For the text-containing cell, return its midpoint in (X, Y) coordinate format. 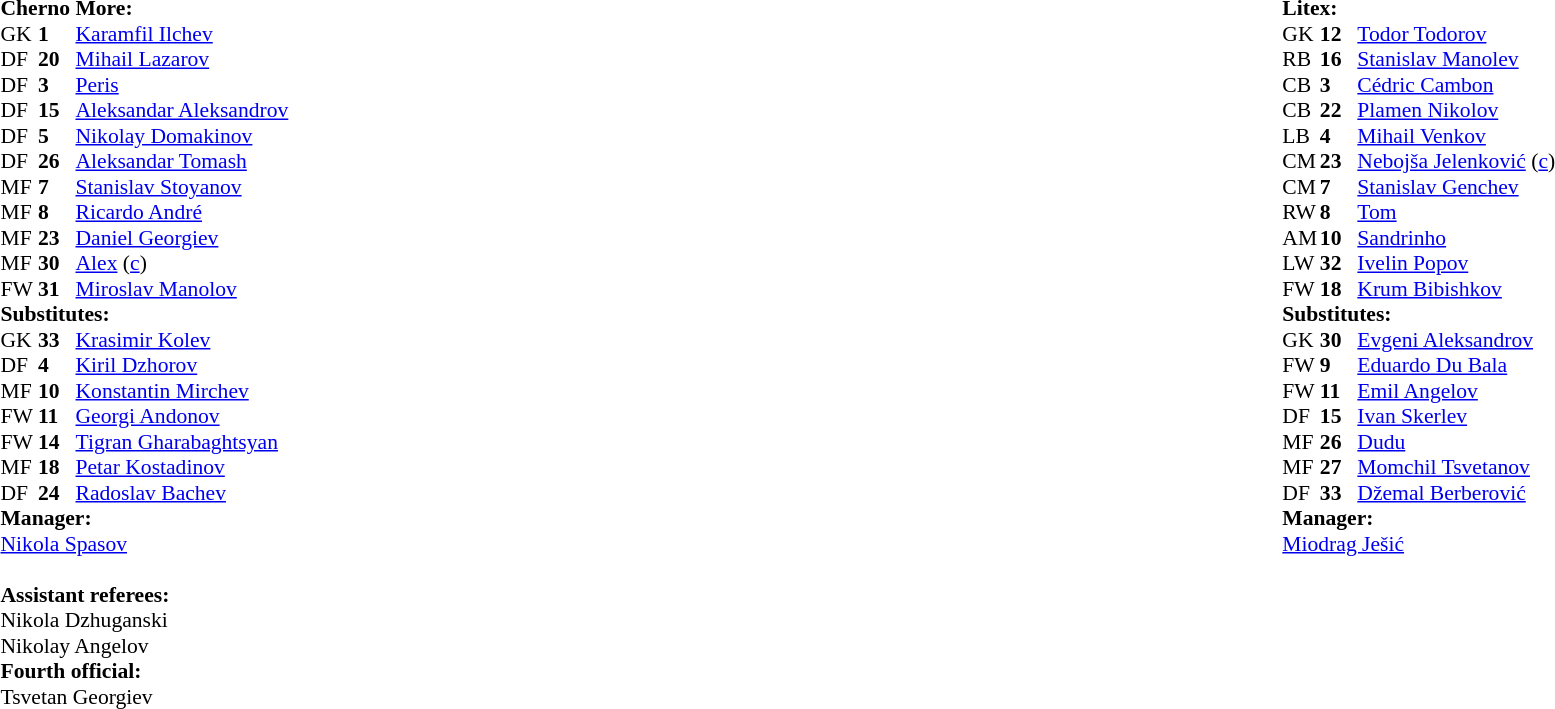
Dudu (1456, 442)
Krum Bibishkov (1456, 289)
Miodrag Ješić (1418, 544)
Aleksandar Tomash (182, 161)
27 (1339, 467)
Nikolay Domakinov (182, 136)
Plamen Nikolov (1456, 111)
RB (1301, 59)
Tigran Gharabaghtsyan (182, 442)
RW (1301, 213)
Mihail Venkov (1456, 136)
32 (1339, 263)
Nebojša Jelenković (c) (1456, 161)
Alex (c) (182, 263)
5 (57, 136)
Džemal Berberović (1456, 493)
Daniel Georgiev (182, 238)
Konstantin Mirchev (182, 391)
24 (57, 493)
1 (57, 34)
Nikola SpasovAssistant referees: Nikola Dzhuganski Nikolay Angelov Fourth official: Tsvetan Georgiev (144, 620)
AM (1301, 238)
9 (1339, 365)
Aleksandar Aleksandrov (182, 111)
Stanislav Stoyanov (182, 187)
Ricardo André (182, 213)
14 (57, 442)
Radoslav Bachev (182, 493)
Emil Angelov (1456, 391)
Kiril Dzhorov (182, 365)
Stanislav Manolev (1456, 59)
Peris (182, 85)
Evgeni Aleksandrov (1456, 340)
Tom (1456, 213)
LW (1301, 263)
Petar Kostadinov (182, 467)
LB (1301, 136)
Krasimir Kolev (182, 340)
Miroslav Manolov (182, 289)
Eduardo Du Bala (1456, 365)
Ivan Skerlev (1456, 417)
Georgi Andonov (182, 417)
Stanislav Genchev (1456, 187)
12 (1339, 34)
Cédric Cambon (1456, 85)
Momchil Tsvetanov (1456, 467)
20 (57, 59)
Todor Todorov (1456, 34)
22 (1339, 111)
Karamfil Ilchev (182, 34)
Ivelin Popov (1456, 263)
31 (57, 289)
Mihail Lazarov (182, 59)
16 (1339, 59)
Sandrinho (1456, 238)
